Extract the [X, Y] coordinate from the center of the cell holding the provided text.  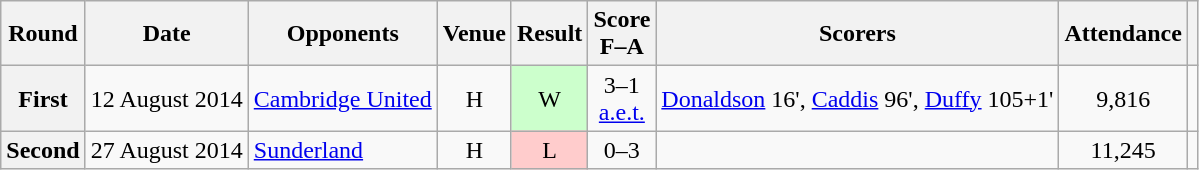
Donaldson 16', Caddis 96', Duffy 105+1' [858, 98]
Sunderland [342, 150]
Date [166, 34]
0–3 [622, 150]
3–1a.e.t. [622, 98]
9,816 [1123, 98]
First [43, 98]
27 August 2014 [166, 150]
Venue [474, 34]
W [549, 98]
Opponents [342, 34]
Round [43, 34]
Second [43, 150]
ScoreF–A [622, 34]
Result [549, 34]
Attendance [1123, 34]
12 August 2014 [166, 98]
11,245 [1123, 150]
L [549, 150]
Cambridge United [342, 98]
Scorers [858, 34]
